For the text-containing cell, return its midpoint in [x, y] coordinate format. 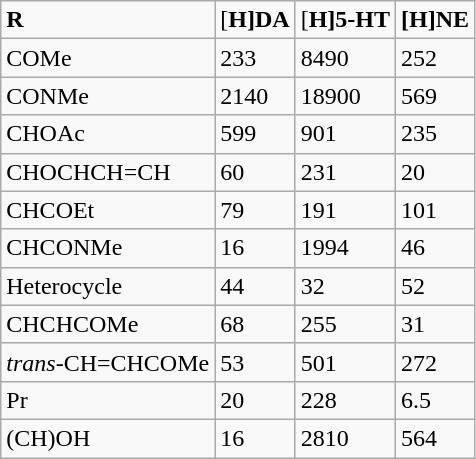
CHCHCOMe [108, 324]
252 [434, 58]
44 [255, 286]
8490 [345, 58]
68 [255, 324]
1994 [345, 248]
564 [434, 438]
[H]5-HT [345, 20]
COMe [108, 58]
255 [345, 324]
CHOAc [108, 134]
272 [434, 362]
2140 [255, 96]
599 [255, 134]
46 [434, 248]
CHCOEt [108, 210]
191 [345, 210]
32 [345, 286]
trans-CH=CHCOMe [108, 362]
6.5 [434, 400]
79 [255, 210]
231 [345, 172]
2810 [345, 438]
CONMe [108, 96]
569 [434, 96]
52 [434, 286]
60 [255, 172]
Heterocycle [108, 286]
R [108, 20]
Pr [108, 400]
101 [434, 210]
[H]NE [434, 20]
901 [345, 134]
18900 [345, 96]
CHOCHCH=CH [108, 172]
(CH)OH [108, 438]
228 [345, 400]
235 [434, 134]
53 [255, 362]
[H]DA [255, 20]
CHCONMe [108, 248]
233 [255, 58]
31 [434, 324]
501 [345, 362]
